Locate the cell with the specified text and output its (x, y) center coordinate. 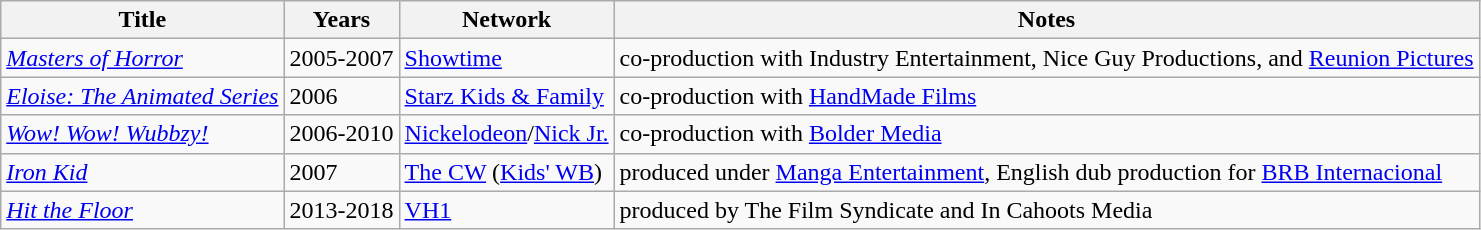
produced under Manga Entertainment, English dub production for BRB Internacional (1046, 172)
2006-2010 (342, 134)
Iron Kid (142, 172)
VH1 (506, 210)
2006 (342, 96)
Wow! Wow! Wubbzy! (142, 134)
Showtime (506, 58)
Eloise: The Animated Series (142, 96)
Title (142, 20)
Network (506, 20)
co-production with HandMade Films (1046, 96)
Starz Kids & Family (506, 96)
co-production with Bolder Media (1046, 134)
Years (342, 20)
The CW (Kids' WB) (506, 172)
produced by The Film Syndicate and In Cahoots Media (1046, 210)
2007 (342, 172)
co-production with Industry Entertainment, Nice Guy Productions, and Reunion Pictures (1046, 58)
2013-2018 (342, 210)
Nickelodeon/Nick Jr. (506, 134)
Hit the Floor (142, 210)
Notes (1046, 20)
2005-2007 (342, 58)
Masters of Horror (142, 58)
